For the text-containing cell, return its midpoint in (x, y) coordinate format. 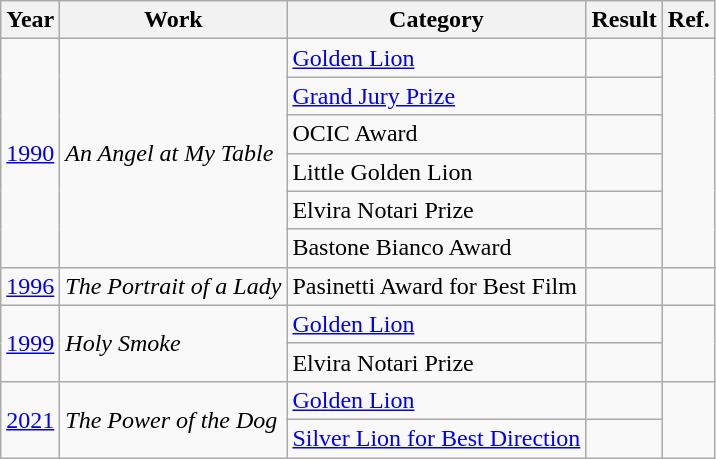
Year (30, 20)
The Portrait of a Lady (174, 286)
1999 (30, 343)
OCIC Award (436, 134)
Grand Jury Prize (436, 96)
1996 (30, 286)
Pasinetti Award for Best Film (436, 286)
2021 (30, 419)
Bastone Bianco Award (436, 248)
The Power of the Dog (174, 419)
Silver Lion for Best Direction (436, 438)
Result (624, 20)
1990 (30, 153)
Work (174, 20)
Little Golden Lion (436, 172)
Category (436, 20)
Ref. (688, 20)
Holy Smoke (174, 343)
An Angel at My Table (174, 153)
